Identify which cell holds the provided text, then report its [x, y] central coordinate. 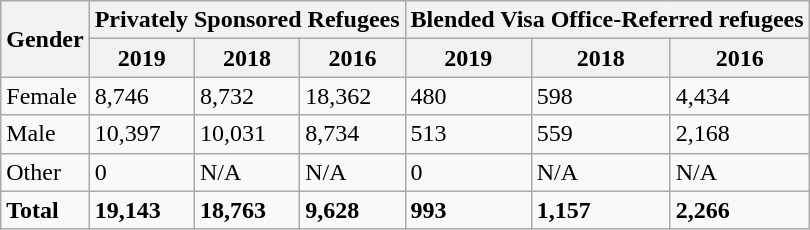
Privately Sponsored Refugees [247, 20]
8,746 [142, 96]
Female [45, 96]
10,031 [246, 134]
Male [45, 134]
559 [600, 134]
Gender [45, 39]
Other [45, 172]
513 [468, 134]
993 [468, 210]
1,157 [600, 210]
8,734 [352, 134]
18,362 [352, 96]
Blended Visa Office-Referred refugees [607, 20]
18,763 [246, 210]
598 [600, 96]
8,732 [246, 96]
Total [45, 210]
480 [468, 96]
9,628 [352, 210]
2,266 [740, 210]
4,434 [740, 96]
19,143 [142, 210]
10,397 [142, 134]
2,168 [740, 134]
